Locate the cell with the specified text and output its (x, y) center coordinate. 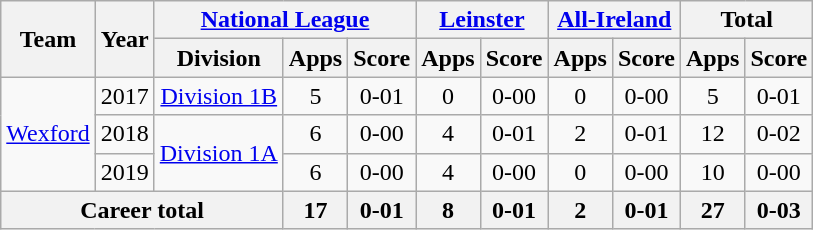
Year (124, 39)
Division 1A (218, 153)
Total (746, 20)
Division 1B (218, 96)
National League (284, 20)
8 (448, 210)
2019 (124, 172)
12 (712, 134)
0-03 (779, 210)
Division (218, 58)
2017 (124, 96)
10 (712, 172)
Leinster (482, 20)
Wexford (48, 134)
2018 (124, 134)
0-02 (779, 134)
17 (315, 210)
Career total (142, 210)
Team (48, 39)
27 (712, 210)
All-Ireland (614, 20)
